Search for the cell housing the specified text and yield its [x, y] center coordinate. 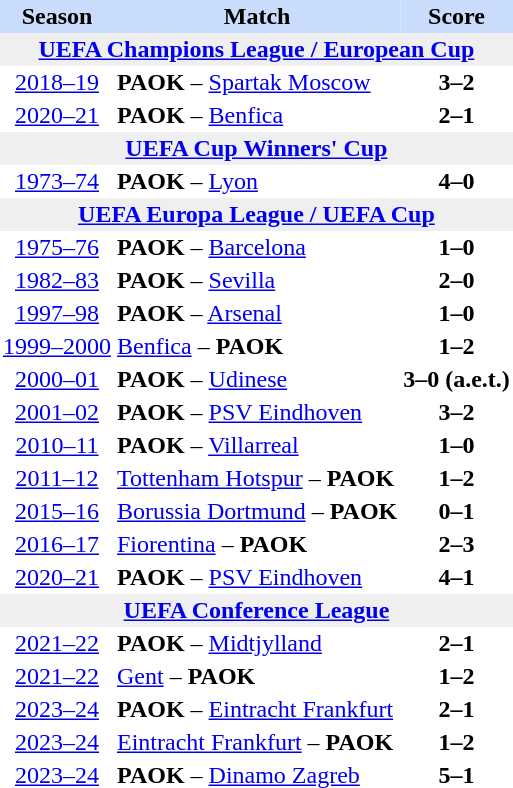
PAOK – Villarreal [257, 446]
1975–76 [57, 248]
Borussia Dortmund – PAOK [257, 512]
2–0 [456, 280]
2010–11 [57, 446]
2016–17 [57, 544]
UEFA Cup Winners' Cup [256, 148]
Score [456, 16]
UEFA Champions League / European Cup [256, 50]
PAOK – Udinese [257, 380]
2001–02 [57, 412]
Benfica – PAOK [257, 346]
4–1 [456, 578]
PAOK – Spartak Moscow [257, 82]
PAOK – Eintracht Frankfurt [257, 710]
UEFA Conference League [256, 610]
Tottenham Hotspur – PAOK [257, 478]
UEFA Europa League / UEFA Cup [256, 214]
PAOK – Barcelona [257, 248]
PAOK – Lyon [257, 182]
2015–16 [57, 512]
Eintracht Frankfurt – PAOK [257, 742]
Match [257, 16]
Gent – PAOK [257, 676]
4–0 [456, 182]
PAOK – Midtjylland [257, 644]
PAOK – Benfica [257, 116]
3–0 (a.e.t.) [456, 380]
0–1 [456, 512]
1999–2000 [57, 346]
PAOK – Sevilla [257, 280]
2011–12 [57, 478]
PAOK – Arsenal [257, 314]
Season [57, 16]
2–3 [456, 544]
Fiorentina – PAOK [257, 544]
1973–74 [57, 182]
1997–98 [57, 314]
2000–01 [57, 380]
1982–83 [57, 280]
2018–19 [57, 82]
